Determine the [x, y] coordinate at the center of the cell enclosing the given text.  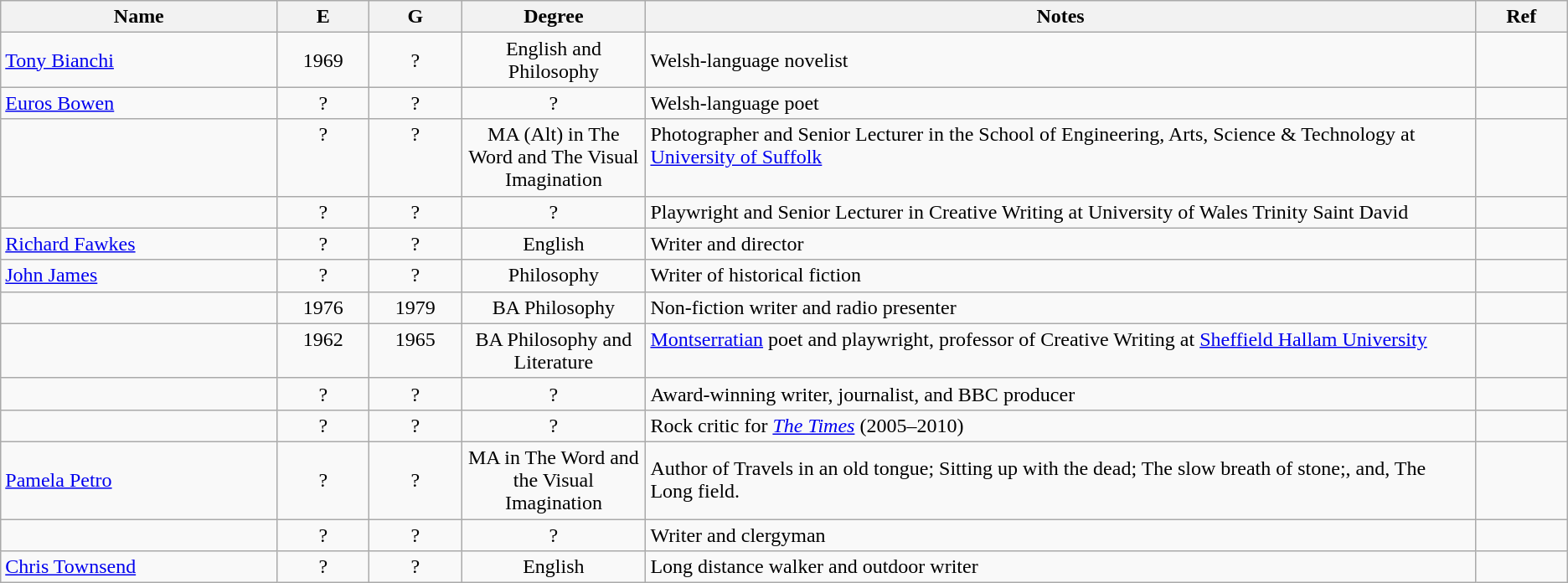
Montserratian poet and playwright, professor of Creative Writing at Sheffield Hallam University [1060, 350]
1976 [323, 307]
Non-fiction writer and radio presenter [1060, 307]
Chris Townsend [139, 567]
Playwright and Senior Lecturer in Creative Writing at University of Wales Trinity Saint David [1060, 212]
Philosophy [554, 276]
MA (Alt) in The Word and The Visual Imagination [554, 157]
Richard Fawkes [139, 244]
Name [139, 17]
Photographer and Senior Lecturer in the School of Engineering, Arts, Science & Technology at University of Suffolk [1060, 157]
BA Philosophy [554, 307]
English and Philosophy [554, 60]
Writer of historical fiction [1060, 276]
MA in The Word and the Visual Imagination [554, 480]
Long distance walker and outdoor writer [1060, 567]
G [415, 17]
1962 [323, 350]
BA Philosophy and Literature [554, 350]
Tony Bianchi [139, 60]
Writer and director [1060, 244]
1965 [415, 350]
1979 [415, 307]
John James [139, 276]
Degree [554, 17]
Author of Travels in an old tongue; Sitting up with the dead; The slow breath of stone;, and, The Long field. [1060, 480]
Rock critic for The Times (2005–2010) [1060, 426]
Notes [1060, 17]
Award-winning writer, journalist, and BBC producer [1060, 394]
Pamela Petro [139, 480]
1969 [323, 60]
Welsh-language poet [1060, 103]
Euros Bowen [139, 103]
E [323, 17]
Writer and clergyman [1060, 535]
Welsh-language novelist [1060, 60]
Ref [1521, 17]
